Pinpoint the cell where the given text exists, returning its (x, y) midpoint coordinate. 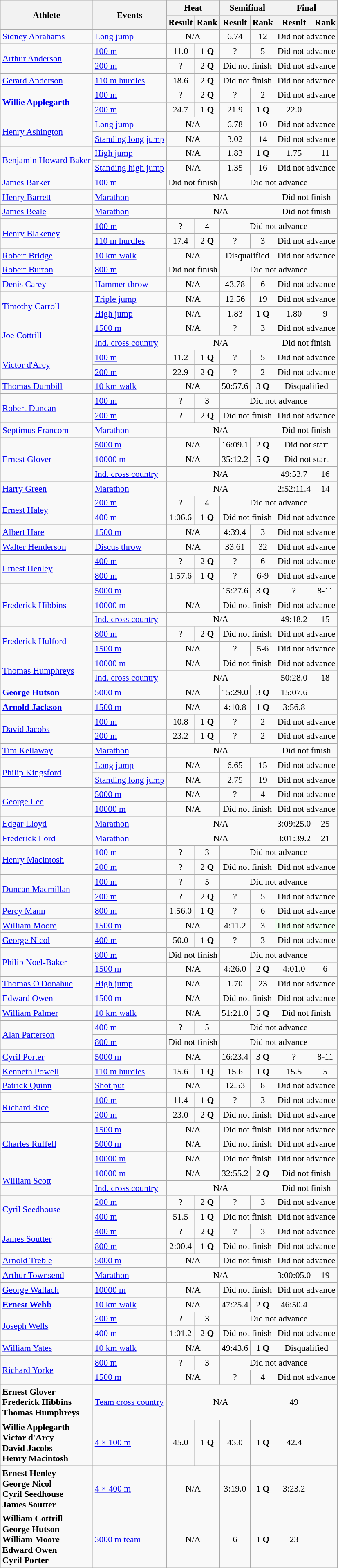
4:39.4 (235, 532)
Willie Applegarth (47, 102)
11.2 (181, 357)
1.80 (294, 314)
William Cottrill George Hutson William Moore Edward Owen Cyril Porter (47, 1540)
6.65 (235, 766)
Duncan Macmillan (47, 889)
1:01.2 (181, 1334)
49 (294, 1403)
Harry Green (47, 489)
Ernest Henley (47, 568)
William Scott (47, 1180)
Arnold Jackson (47, 707)
Arthur Anderson (47, 59)
3:01:39.2 (294, 838)
Robert Burton (47, 270)
49:43.6 (235, 1348)
3:09:25.0 (294, 824)
William Yates (47, 1348)
6.74 (235, 37)
50:28.0 (294, 678)
Gerard Anderson (47, 81)
23.0 (181, 1115)
Benjamin Howard Baker (47, 160)
9 (325, 314)
25 (325, 824)
Arnold Treble (47, 1261)
2:00.4 (181, 1246)
3:19.0 (235, 1489)
1:06.6 (181, 518)
Richard Rice (47, 1107)
Timothy Carroll (47, 307)
1:56.0 (181, 911)
Edward Owen (47, 999)
4:26.0 (235, 969)
Kenneth Powell (47, 1072)
Albert Hare (47, 532)
5-6 (263, 649)
Shot put (130, 1086)
22.9 (181, 372)
Philip Noel-Baker (47, 962)
15.5 (294, 1072)
Sidney Abrahams (47, 37)
15:29.0 (235, 693)
45.0 (181, 1443)
Ernest Glover Frederick Hibbins Thomas Humphreys (47, 1403)
2:52:11.4 (294, 489)
Heat (193, 8)
Edgar Lloyd (47, 824)
6-9 (263, 576)
43.0 (235, 1443)
Ernest Glover (47, 460)
50:57.6 (235, 386)
21.9 (235, 110)
21 (325, 838)
Willie Applegarth Victor d'Arcy David Jacobs Henry Macintosh (47, 1443)
4:11.2 (235, 926)
15:07.6 (294, 693)
Henry Blakeney (47, 234)
12 (263, 37)
4 × 100 m (130, 1443)
18.6 (181, 81)
James Soutter (47, 1239)
Joe Cottrill (47, 335)
3:56.8 (294, 707)
4 × 400 m (130, 1489)
Semifinal (247, 8)
11.0 (181, 52)
18 (325, 678)
Cyril Porter (47, 1057)
3.02 (235, 139)
51:21.0 (235, 1013)
16:09.1 (235, 445)
32 (263, 547)
42.4 (294, 1443)
Hammer throw (130, 285)
William Palmer (47, 1013)
2.75 (235, 780)
Standing high jump (130, 168)
Ernest Henley George Nicol Cyril Seedhouse James Soutter (47, 1489)
6.78 (235, 124)
22.0 (294, 110)
49:53.7 (294, 474)
16:23.4 (235, 1057)
Thomas Humphreys (47, 671)
Charles Ruffell (47, 1144)
8 (263, 1086)
Richard Yorke (47, 1370)
24.7 (181, 110)
47:25.4 (235, 1305)
Thomas Dumbill (47, 386)
12.53 (235, 1086)
12.56 (235, 299)
James Beale (47, 212)
Alan Patterson (47, 1035)
James Barker (47, 183)
Patrick Quinn (47, 1086)
Henry Macintosh (47, 860)
Walter Henderson (47, 547)
Victor d'Arcy (47, 365)
23.2 (181, 736)
1.35 (235, 168)
1.75 (294, 153)
William Moore (47, 926)
4:10.8 (235, 707)
George Lee (47, 802)
10 (263, 124)
Philip Kingsford (47, 773)
George Hutson (47, 693)
32:55.2 (235, 1173)
11 (325, 153)
Septimus Francom (47, 430)
David Jacobs (47, 729)
George Nicol (47, 940)
Percy Mann (47, 911)
Henry Barrett (47, 197)
Robert Duncan (47, 408)
George Wallach (47, 1290)
Cyril Seedhouse (47, 1210)
10.8 (181, 722)
50.0 (181, 940)
35:12.2 (235, 460)
3:23.2 (294, 1489)
Ernest Haley (47, 510)
Ernest Webb (47, 1305)
11.4 (181, 1101)
Arthur Townsend (47, 1276)
Thomas O'Donahue (47, 984)
Henry Ashington (47, 132)
43.78 (235, 285)
Denis Carey (47, 285)
3000 m team (130, 1540)
Athlete (47, 15)
Team cross country (130, 1403)
Triple jump (130, 299)
15:27.6 (235, 591)
4:01.0 (294, 969)
1.70 (235, 984)
51.5 (181, 1217)
Joseph Wells (47, 1326)
Frederick Lord (47, 838)
Robert Bridge (47, 256)
Discus throw (130, 547)
Frederick Hibbins (47, 605)
Tim Kellaway (47, 751)
1:57.6 (181, 576)
3:00:05.0 (294, 1276)
33.61 (235, 547)
Events (130, 15)
Frederick Hulford (47, 641)
46:50.4 (294, 1305)
17.4 (181, 241)
Final (307, 8)
49:18.2 (294, 620)
